Return the [X, Y] coordinate for the center point of the cell that contains the specified text.  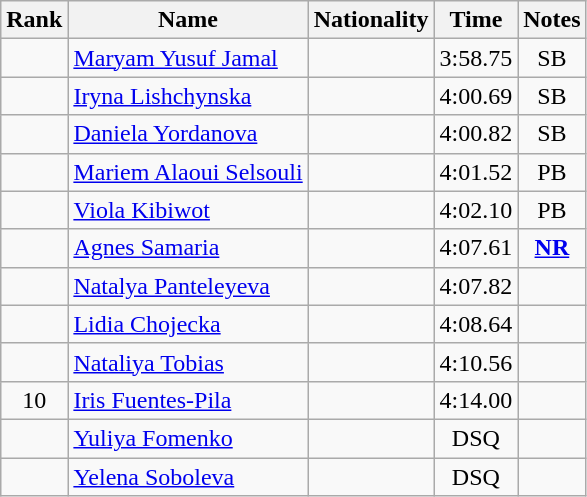
3:58.75 [476, 58]
Notes [552, 20]
Viola Kibiwot [188, 210]
NR [552, 248]
4:02.10 [476, 210]
4:14.00 [476, 400]
Maryam Yusuf Jamal [188, 58]
Nataliya Tobias [188, 362]
Iris Fuentes-Pila [188, 400]
Mariem Alaoui Selsouli [188, 172]
Iryna Lishchynska [188, 96]
Lidia Chojecka [188, 324]
Rank [34, 20]
Daniela Yordanova [188, 134]
4:00.82 [476, 134]
4:01.52 [476, 172]
4:08.64 [476, 324]
Yelena Soboleva [188, 477]
Natalya Panteleyeva [188, 286]
4:10.56 [476, 362]
Name [188, 20]
10 [34, 400]
4:00.69 [476, 96]
Nationality [371, 20]
4:07.82 [476, 286]
Time [476, 20]
4:07.61 [476, 248]
Yuliya Fomenko [188, 438]
Agnes Samaria [188, 248]
